For the text-containing cell, return its midpoint in [X, Y] coordinate format. 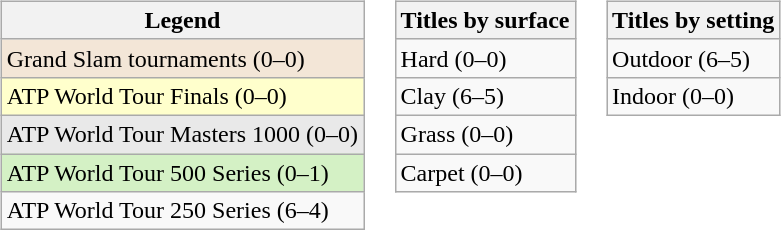
Carpet (0–0) [485, 173]
ATP World Tour Finals (0–0) [182, 96]
ATP World Tour 250 Series (6–4) [182, 211]
Titles by setting [694, 20]
Grand Slam tournaments (0–0) [182, 58]
ATP World Tour Masters 1000 (0–0) [182, 134]
Indoor (0–0) [694, 96]
Legend [182, 20]
Outdoor (6–5) [694, 58]
Clay (6–5) [485, 96]
ATP World Tour 500 Series (0–1) [182, 173]
Titles by surface [485, 20]
Hard (0–0) [485, 58]
Grass (0–0) [485, 134]
